Detect which cell encompasses the target text, then output its [x, y] center coordinate. 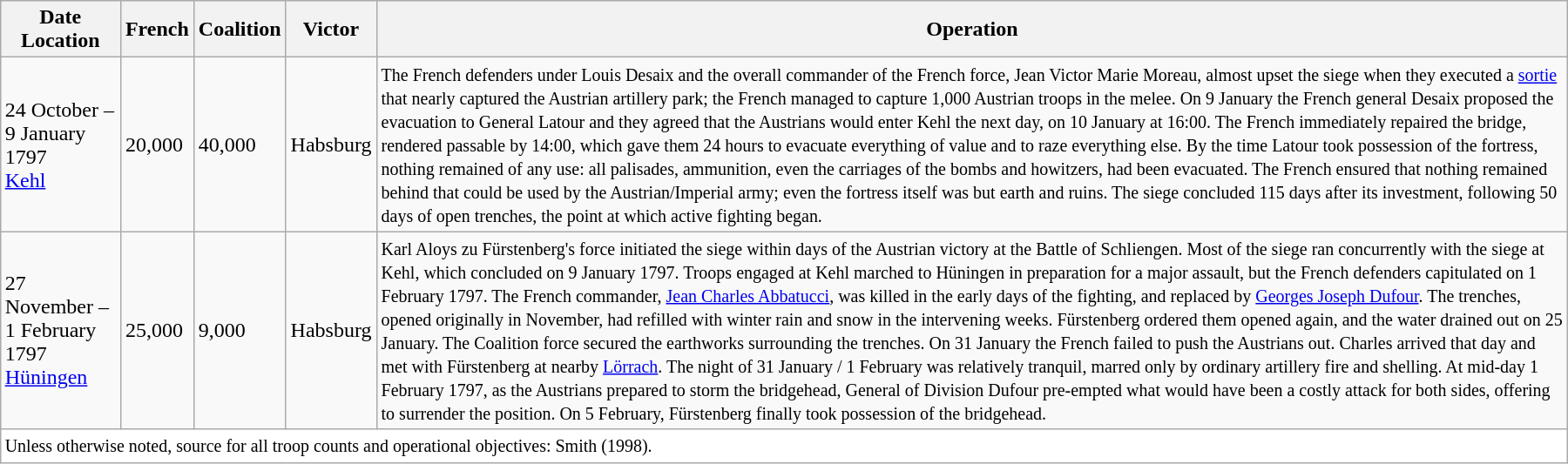
Victor [331, 30]
Operation [972, 30]
40,000 [240, 145]
20,000 [157, 145]
Date Location [60, 30]
Unless otherwise noted, source for all troop counts and operational objectives: Smith (1998). [784, 446]
French [157, 30]
27 November – 1 February 1797Hüningen [60, 331]
24 October – 9 January 1797Kehl [60, 145]
9,000 [240, 331]
25,000 [157, 331]
Coalition [240, 30]
